Search for the cell housing the specified text and yield its [x, y] center coordinate. 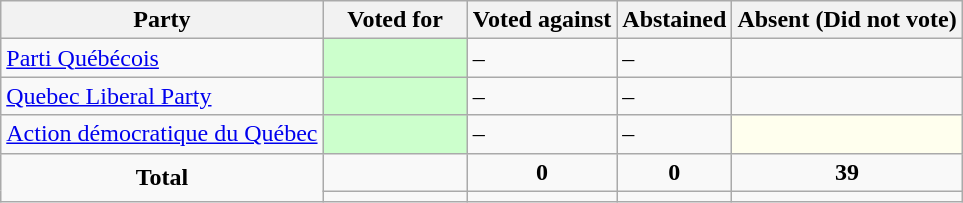
Quebec Liberal Party [162, 96]
Abstained [674, 20]
Voted against [542, 20]
Party [162, 20]
Voted for [395, 20]
Absent (Did not vote) [847, 20]
39 [847, 172]
Parti Québécois [162, 58]
Action démocratique du Québec [162, 134]
Total [162, 178]
